Search for the cell housing the specified text and yield its (x, y) center coordinate. 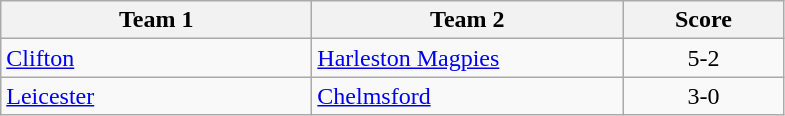
Team 2 (468, 20)
Leicester (156, 96)
3-0 (704, 96)
Team 1 (156, 20)
Harleston Magpies (468, 58)
Chelmsford (468, 96)
Clifton (156, 58)
5-2 (704, 58)
Score (704, 20)
